Provide the [x, y] coordinate of the cell's center where the given text is located.  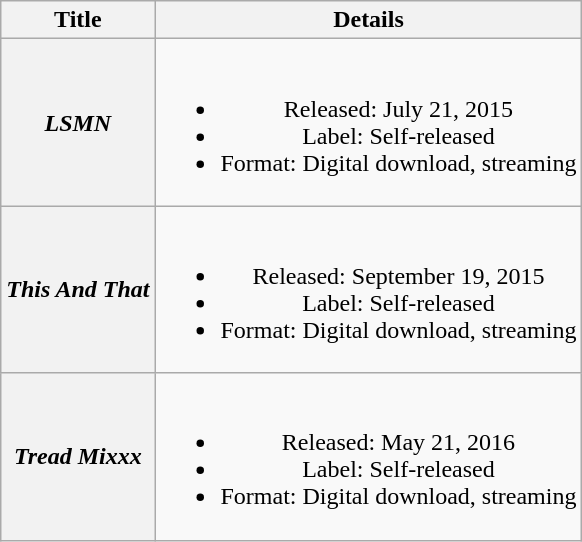
Title [78, 20]
Released: May 21, 2016Label: Self-releasedFormat: Digital download, streaming [368, 456]
Released: July 21, 2015Label: Self-releasedFormat: Digital download, streaming [368, 122]
LSMN [78, 122]
Released: September 19, 2015Label: Self-releasedFormat: Digital download, streaming [368, 290]
Details [368, 20]
This And That [78, 290]
Tread Mixxx [78, 456]
